Provide the [X, Y] coordinate of the cell's center where the given text is located.  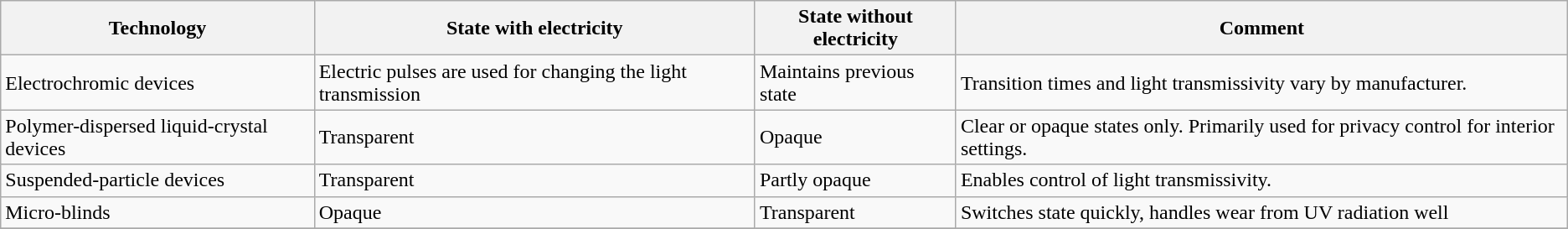
Micro-blinds [157, 212]
Partly opaque [855, 180]
Polymer-dispersed liquid-crystal devices [157, 138]
Switches state quickly, handles wear from UV radiation well [1261, 212]
Enables control of light transmissivity. [1261, 180]
Suspended-particle devices [157, 180]
Comment [1261, 29]
Clear or opaque states only. Primarily used for privacy control for interior settings. [1261, 138]
Electric pulses are used for changing the light transmission [534, 82]
Technology [157, 29]
State without electricity [855, 29]
Transition times and light transmissivity vary by manufacturer. [1261, 82]
Electrochromic devices [157, 82]
State with electricity [534, 29]
Maintains previous state [855, 82]
